Find where the given text appears and provide that cell's center as (X, Y) coordinate. 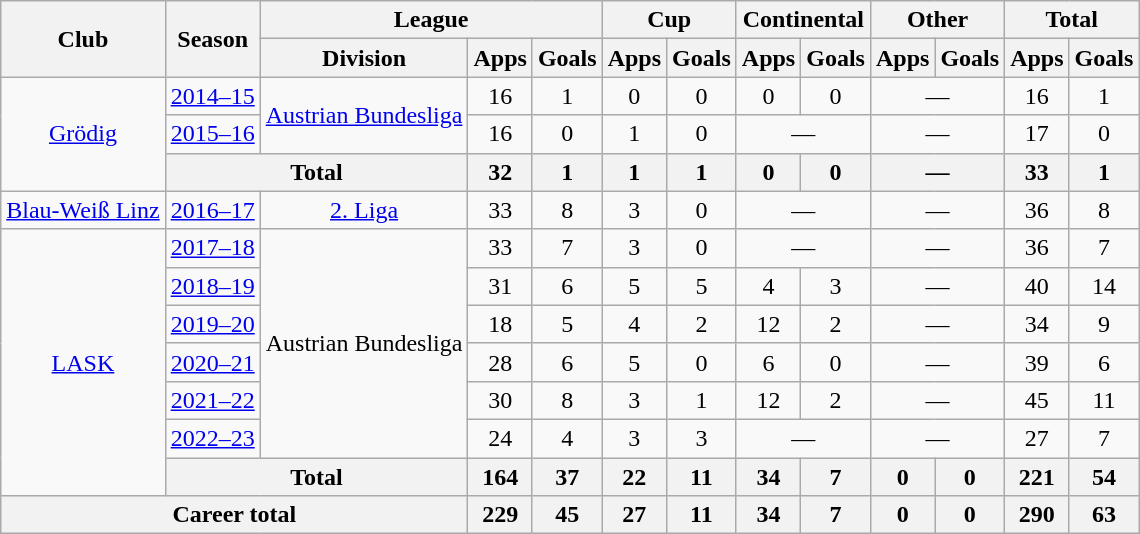
290 (1037, 515)
2019–20 (212, 324)
League (431, 20)
2018–19 (212, 286)
37 (567, 477)
30 (500, 400)
17 (1037, 134)
24 (500, 438)
Club (83, 39)
40 (1037, 286)
9 (1104, 324)
63 (1104, 515)
Other (937, 20)
54 (1104, 477)
164 (500, 477)
32 (500, 172)
2015–16 (212, 134)
2014–15 (212, 96)
39 (1037, 362)
2017–18 (212, 248)
2. Liga (364, 210)
LASK (83, 362)
2016–17 (212, 210)
Career total (234, 515)
Cup (669, 20)
Division (364, 58)
31 (500, 286)
14 (1104, 286)
229 (500, 515)
22 (634, 477)
28 (500, 362)
Grödig (83, 134)
Blau-Weiß Linz (83, 210)
18 (500, 324)
2021–22 (212, 400)
Season (212, 39)
2020–21 (212, 362)
221 (1037, 477)
Continental (803, 20)
2022–23 (212, 438)
